Capture the cell that displays the provided text and extract its (x, y) central coordinate. 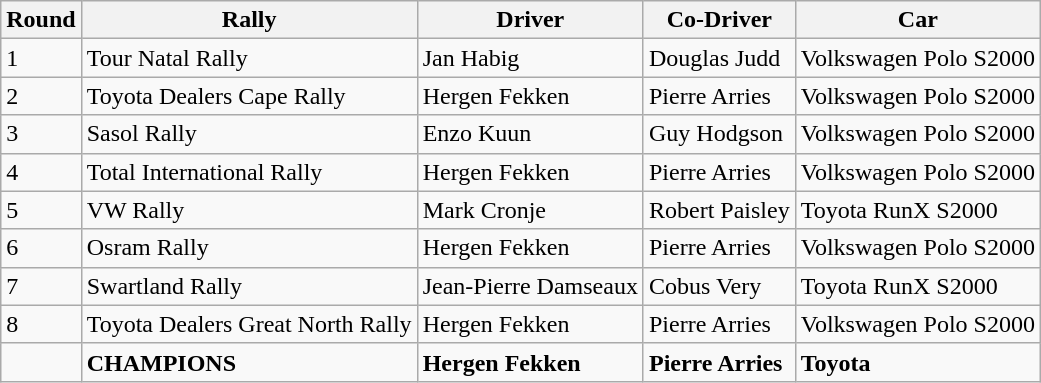
Rally (249, 20)
Jean-Pierre Damseaux (530, 286)
Douglas Judd (719, 58)
Toyota (918, 362)
CHAMPIONS (249, 362)
2 (41, 96)
Swartland Rally (249, 286)
Round (41, 20)
Driver (530, 20)
Robert Paisley (719, 210)
6 (41, 248)
Enzo Kuun (530, 134)
Tour Natal Rally (249, 58)
8 (41, 324)
5 (41, 210)
4 (41, 172)
Total International Rally (249, 172)
7 (41, 286)
Sasol Rally (249, 134)
Car (918, 20)
VW Rally (249, 210)
3 (41, 134)
Cobus Very (719, 286)
Jan Habig (530, 58)
Toyota Dealers Cape Rally (249, 96)
Mark Cronje (530, 210)
1 (41, 58)
Osram Rally (249, 248)
Co-Driver (719, 20)
Toyota Dealers Great North Rally (249, 324)
Guy Hodgson (719, 134)
